Return the [X, Y] coordinate for the center point of the cell that contains the specified text.  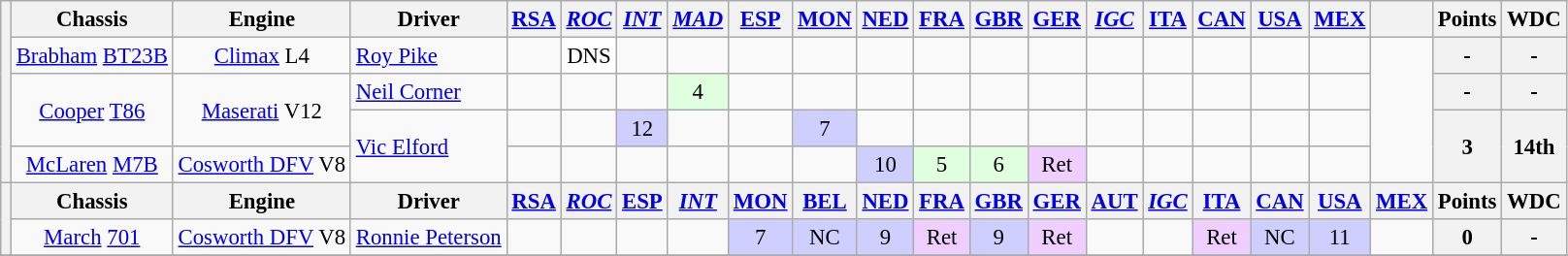
6 [998, 165]
10 [885, 165]
Cooper T86 [91, 111]
Roy Pike [429, 56]
MAD [699, 19]
Ronnie Peterson [429, 238]
0 [1467, 238]
4 [699, 92]
Vic Elford [429, 147]
BEL [825, 202]
Maserati V12 [262, 111]
Brabham BT23B [91, 56]
3 [1467, 147]
11 [1340, 238]
DNS [588, 56]
5 [941, 165]
March 701 [91, 238]
12 [642, 129]
Neil Corner [429, 92]
McLaren M7B [91, 165]
AUT [1114, 202]
14th [1534, 147]
Climax L4 [262, 56]
